Capture the cell that displays the provided text and extract its (X, Y) central coordinate. 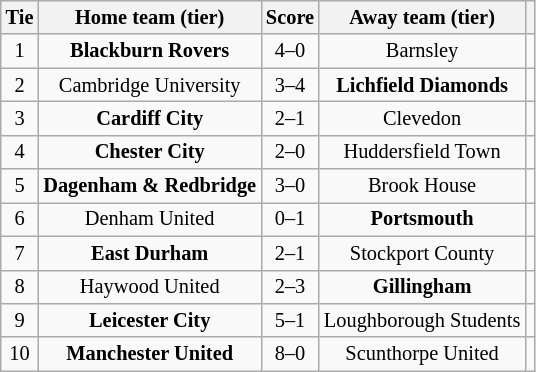
Huddersfield Town (422, 152)
Blackburn Rovers (150, 51)
Manchester United (150, 354)
Denham United (150, 219)
8 (20, 287)
8–0 (290, 354)
Dagenham & Redbridge (150, 186)
3 (20, 118)
3–4 (290, 85)
Chester City (150, 152)
Leicester City (150, 320)
Tie (20, 17)
4–0 (290, 51)
2 (20, 85)
Lichfield Diamonds (422, 85)
Home team (tier) (150, 17)
5–1 (290, 320)
Gillingham (422, 287)
Haywood United (150, 287)
Brook House (422, 186)
4 (20, 152)
6 (20, 219)
0–1 (290, 219)
East Durham (150, 253)
Cambridge University (150, 85)
9 (20, 320)
Loughborough Students (422, 320)
Away team (tier) (422, 17)
10 (20, 354)
Clevedon (422, 118)
Barnsley (422, 51)
5 (20, 186)
2–3 (290, 287)
1 (20, 51)
Scunthorpe United (422, 354)
3–0 (290, 186)
Score (290, 17)
Portsmouth (422, 219)
Cardiff City (150, 118)
7 (20, 253)
2–0 (290, 152)
Stockport County (422, 253)
